Capture the cell that displays the provided text and extract its [X, Y] central coordinate. 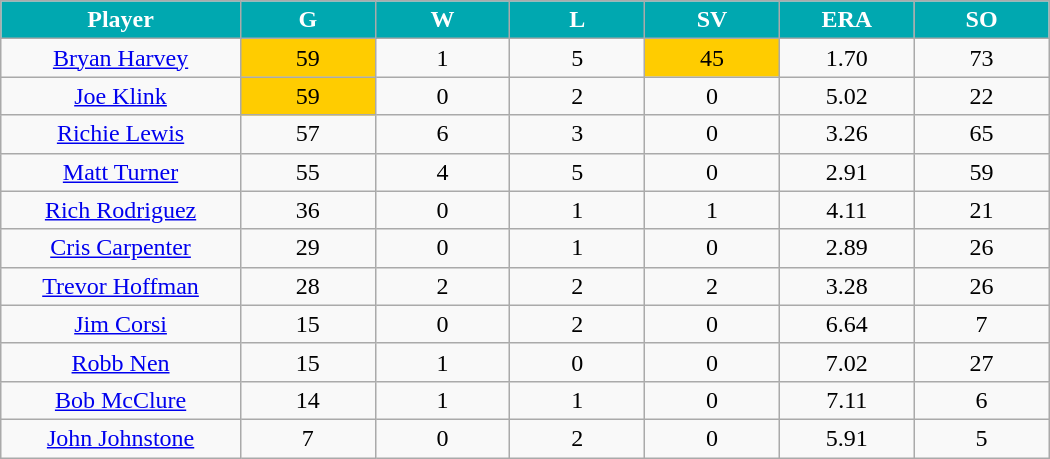
4.11 [846, 210]
Jim Corsi [121, 324]
7.11 [846, 400]
5.91 [846, 438]
73 [982, 58]
G [308, 20]
Trevor Hoffman [121, 286]
4 [442, 172]
14 [308, 400]
Bob McClure [121, 400]
SV [712, 20]
L [578, 20]
7.02 [846, 362]
21 [982, 210]
3.28 [846, 286]
Cris Carpenter [121, 248]
SO [982, 20]
John Johnstone [121, 438]
Robb Nen [121, 362]
3.26 [846, 134]
57 [308, 134]
Rich Rodriguez [121, 210]
W [442, 20]
36 [308, 210]
45 [712, 58]
Joe Klink [121, 96]
Richie Lewis [121, 134]
ERA [846, 20]
28 [308, 286]
65 [982, 134]
22 [982, 96]
2.91 [846, 172]
27 [982, 362]
29 [308, 248]
Matt Turner [121, 172]
3 [578, 134]
6.64 [846, 324]
2.89 [846, 248]
1.70 [846, 58]
55 [308, 172]
Bryan Harvey [121, 58]
Player [121, 20]
5.02 [846, 96]
